Determine the [x, y] coordinate at the center of the cell enclosing the given text.  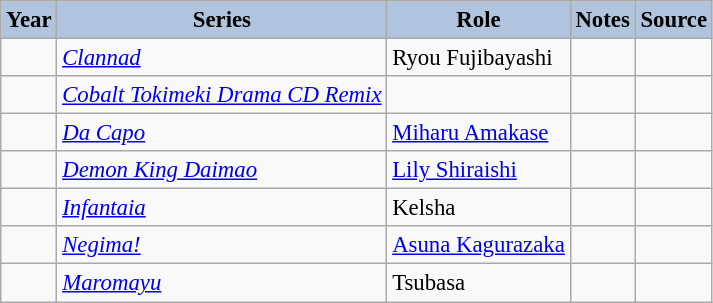
Tsubasa [478, 283]
Infantaia [222, 208]
Kelsha [478, 208]
Demon King Daimao [222, 170]
Lily Shiraishi [478, 170]
Cobalt Tokimeki Drama CD Remix [222, 95]
Year [29, 20]
Ryou Fujibayashi [478, 58]
Role [478, 20]
Clannad [222, 58]
Notes [602, 20]
Da Capo [222, 133]
Source [674, 20]
Maromayu [222, 283]
Asuna Kagurazaka [478, 245]
Miharu Amakase [478, 133]
Negima! [222, 245]
Series [222, 20]
